Extract the [x, y] coordinate from the center of the cell holding the provided text.  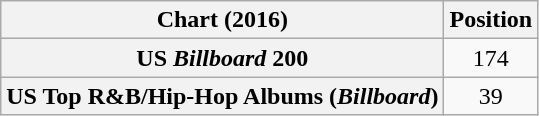
Position [491, 20]
US Billboard 200 [222, 58]
US Top R&B/Hip-Hop Albums (Billboard) [222, 96]
Chart (2016) [222, 20]
174 [491, 58]
39 [491, 96]
